Search for the cell housing the specified text and yield its (x, y) center coordinate. 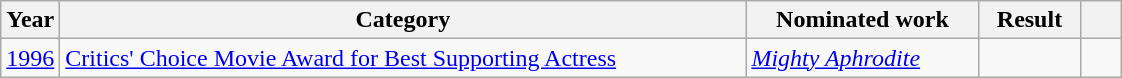
Result (1030, 20)
Nominated work (862, 20)
1996 (30, 58)
Category (403, 20)
Critics' Choice Movie Award for Best Supporting Actress (403, 58)
Year (30, 20)
Mighty Aphrodite (862, 58)
